Identify which cell holds the provided text, then report its [x, y] central coordinate. 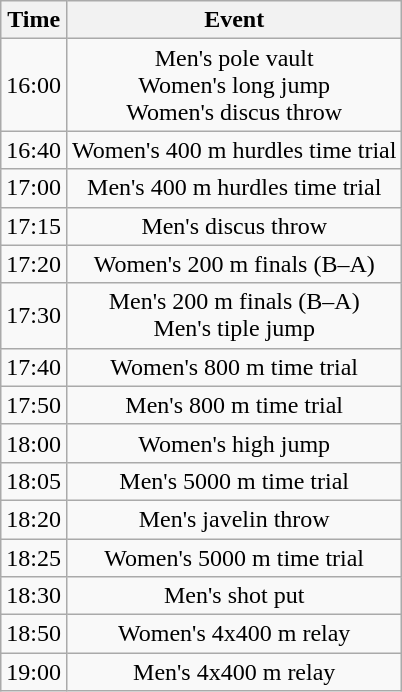
Women's 4x400 m relay [234, 634]
17:15 [34, 226]
18:00 [34, 443]
Men's shot put [234, 596]
16:00 [34, 85]
17:30 [34, 316]
18:20 [34, 519]
18:30 [34, 596]
17:40 [34, 367]
Women's 200 m finals (B–A) [234, 264]
18:05 [34, 481]
17:50 [34, 405]
17:20 [34, 264]
Women's high jump [234, 443]
Men's pole vaultWomen's long jumpWomen's discus throw [234, 85]
Women's 5000 m time trial [234, 557]
Time [34, 20]
Men's 4x400 m relay [234, 672]
Men's 200 m finals (B–A)Men's tiple jump [234, 316]
Women's 400 m hurdles time trial [234, 150]
17:00 [34, 188]
Men's 400 m hurdles time trial [234, 188]
Men's 5000 m time trial [234, 481]
Men's discus throw [234, 226]
Event [234, 20]
18:25 [34, 557]
Men's javelin throw [234, 519]
18:50 [34, 634]
19:00 [34, 672]
16:40 [34, 150]
Men's 800 m time trial [234, 405]
Women's 800 m time trial [234, 367]
